Determine the (X, Y) coordinate at the center of the cell enclosing the given text.  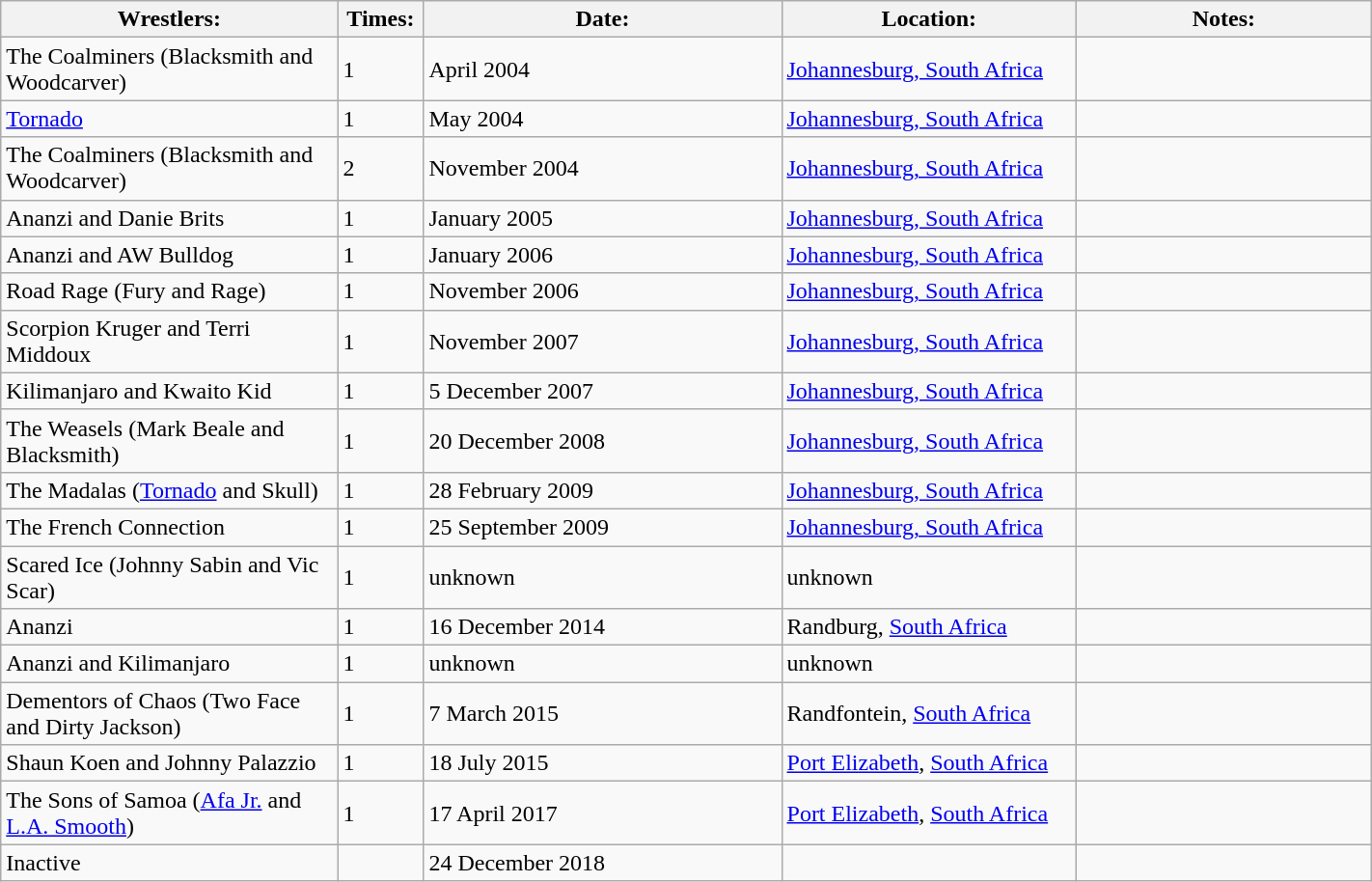
18 July 2015 (602, 763)
Location: (929, 19)
Ananzi and Kilimanjaro (170, 664)
20 December 2008 (602, 440)
Ananzi and AW Bulldog (170, 255)
Shaun Koen and Johnny Palazzio (170, 763)
November 2006 (602, 291)
5 December 2007 (602, 391)
25 September 2009 (602, 527)
28 February 2009 (602, 490)
November 2004 (602, 168)
Inactive (170, 863)
Scorpion Kruger and Terri Middoux (170, 342)
January 2005 (602, 218)
Road Rage (Fury and Rage) (170, 291)
Dementors of Chaos (Two Face and Dirty Jackson) (170, 714)
24 December 2018 (602, 863)
Wrestlers: (170, 19)
Tornado (170, 119)
Ananzi and Danie Brits (170, 218)
Times: (380, 19)
16 December 2014 (602, 627)
The Madalas (Tornado and Skull) (170, 490)
Date: (602, 19)
Randfontein, South Africa (929, 714)
Ananzi (170, 627)
Randburg, South Africa (929, 627)
Kilimanjaro and Kwaito Kid (170, 391)
Scared Ice (Johnny Sabin and Vic Scar) (170, 577)
November 2007 (602, 342)
January 2006 (602, 255)
The Sons of Samoa (Afa Jr. and L.A. Smooth) (170, 813)
The French Connection (170, 527)
April 2004 (602, 69)
2 (380, 168)
7 March 2015 (602, 714)
May 2004 (602, 119)
17 April 2017 (602, 813)
The Weasels (Mark Beale and Blacksmith) (170, 440)
Notes: (1224, 19)
